Identify which cell holds the provided text, then report its (X, Y) central coordinate. 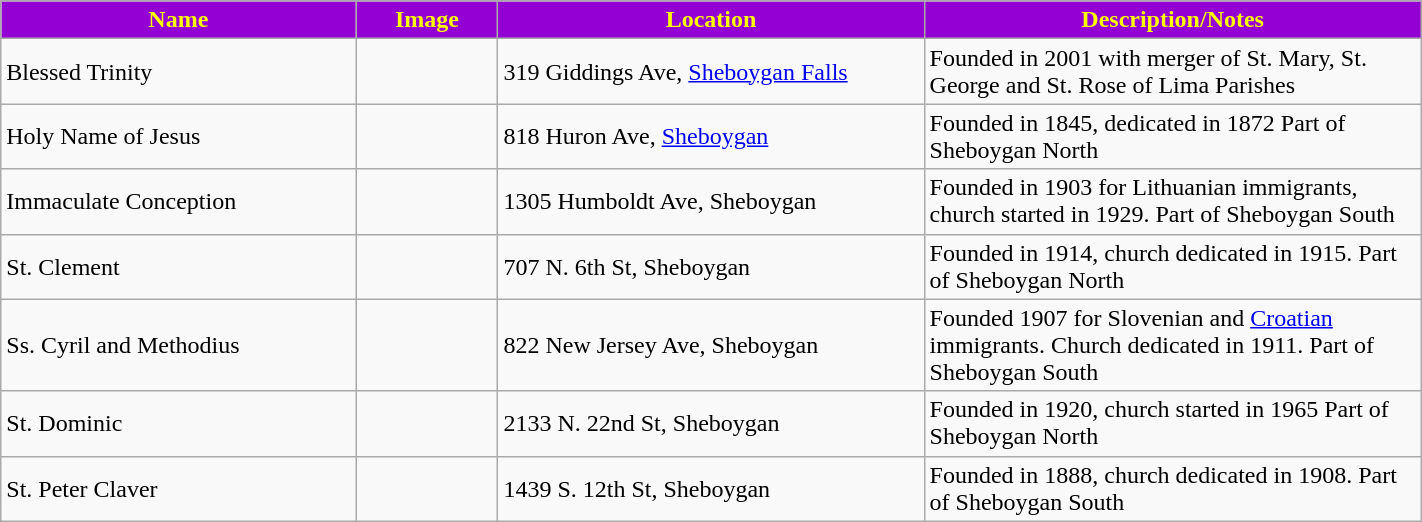
St. Peter Claver (178, 488)
Blessed Trinity (178, 72)
822 New Jersey Ave, Sheboygan (711, 345)
Image (427, 20)
Description/Notes (1172, 20)
1305 Humboldt Ave, Sheboygan (711, 202)
Founded in 1914, church dedicated in 1915. Part of Sheboygan North (1172, 266)
Immaculate Conception (178, 202)
Founded in 1845, dedicated in 1872 Part of Sheboygan North (1172, 136)
St. Clement (178, 266)
Holy Name of Jesus (178, 136)
2133 N. 22nd St, Sheboygan (711, 424)
1439 S. 12th St, Sheboygan (711, 488)
Founded 1907 for Slovenian and Croatian immigrants. Church dedicated in 1911. Part of Sheboygan South (1172, 345)
818 Huron Ave, Sheboygan (711, 136)
Name (178, 20)
St. Dominic (178, 424)
Founded in 1920, church started in 1965 Part of Sheboygan North (1172, 424)
Ss. Cyril and Methodius (178, 345)
Founded in 2001 with merger of St. Mary, St. George and St. Rose of Lima Parishes (1172, 72)
Founded in 1903 for Lithuanian immigrants, church started in 1929. Part of Sheboygan South (1172, 202)
319 Giddings Ave, Sheboygan Falls (711, 72)
Founded in 1888, church dedicated in 1908. Part of Sheboygan South (1172, 488)
Location (711, 20)
707 N. 6th St, Sheboygan (711, 266)
